Output the [x, y] coordinate of the center of the cell containing the given text.  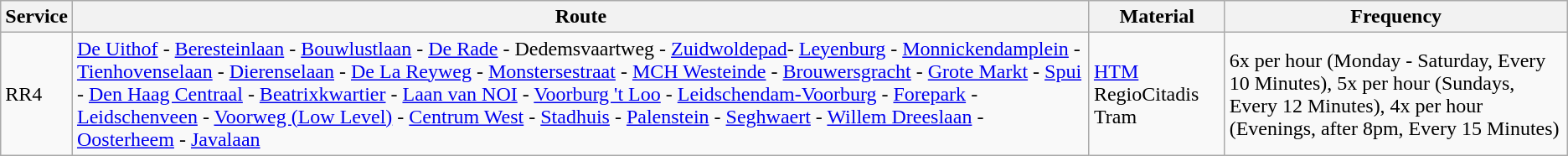
RR4 [37, 94]
Service [37, 17]
HTM RegioCitadis Tram [1157, 94]
Material [1157, 17]
Frequency [1395, 17]
Route [580, 17]
6x per hour (Monday - Saturday, Every 10 Minutes), 5x per hour (Sundays, Every 12 Minutes), 4x per hour (Evenings, after 8pm, Every 15 Minutes) [1395, 94]
